Extract the [X, Y] coordinate from the center of the cell holding the provided text.  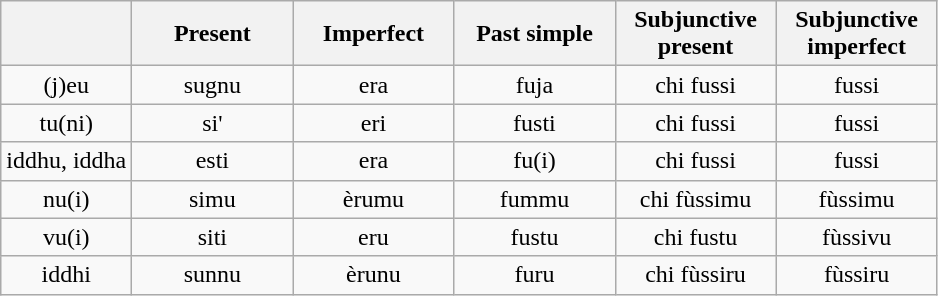
chi fùssimu [696, 199]
esti [212, 161]
Past simple [534, 34]
fummu [534, 199]
èrumu [374, 199]
chi fustu [696, 237]
tu(ni) [66, 123]
Subjunctive present [696, 34]
iddhu, iddha [66, 161]
eri [374, 123]
sunnu [212, 275]
Present [212, 34]
chi fùssiru [696, 275]
fuja [534, 85]
eru [374, 237]
iddhi [66, 275]
sugnu [212, 85]
fu(i) [534, 161]
vu(i) [66, 237]
Imperfect [374, 34]
fùssivu [856, 237]
si' [212, 123]
simu [212, 199]
fùssimu [856, 199]
fùssiru [856, 275]
fustu [534, 237]
nu(i) [66, 199]
furu [534, 275]
Subjunctive imperfect [856, 34]
siti [212, 237]
fusti [534, 123]
èrunu [374, 275]
(j)eu [66, 85]
